Extract the (x, y) coordinate from the center of the cell holding the provided text.  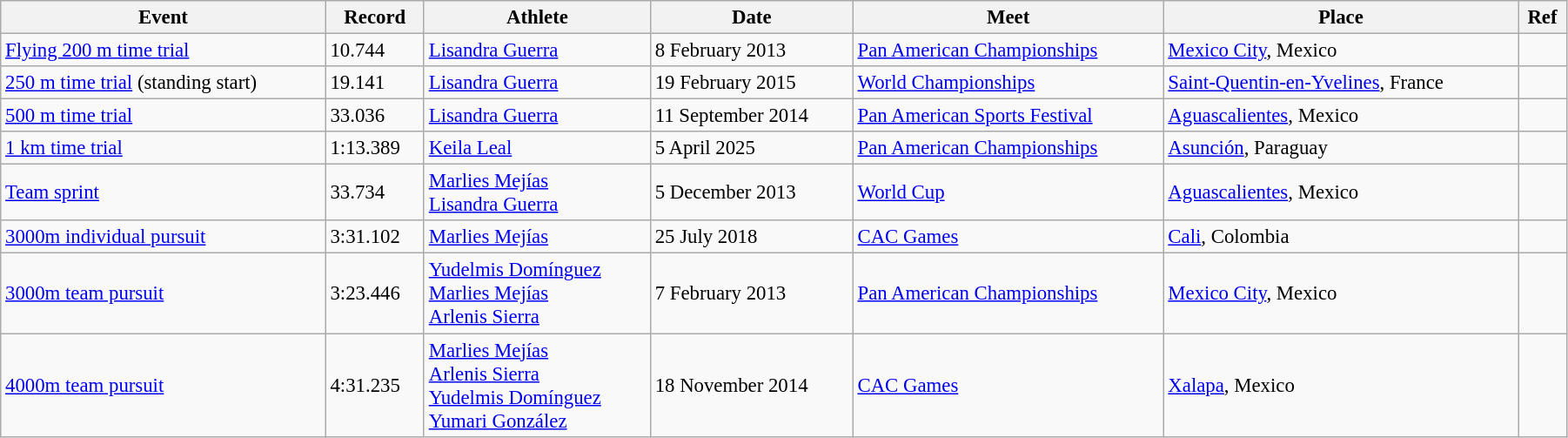
Yudelmis DomínguezMarlies MejíasArlenis Sierra (537, 293)
5 December 2013 (752, 193)
Meet (1008, 17)
500 m time trial (164, 116)
Xalapa, Mexico (1341, 385)
Record (374, 17)
Cali, Colombia (1341, 238)
Asunción, Paraguay (1341, 148)
11 September 2014 (752, 116)
Marlies MejíasLisandra Guerra (537, 193)
Pan American Sports Festival (1008, 116)
1:13.389 (374, 148)
World Championships (1008, 83)
Marlies MejíasArlenis SierraYudelmis DomínguezYumari González (537, 385)
5 April 2025 (752, 148)
250 m time trial (standing start) (164, 83)
33.036 (374, 116)
Athlete (537, 17)
7 February 2013 (752, 293)
10.744 (374, 51)
Ref (1543, 17)
18 November 2014 (752, 385)
World Cup (1008, 193)
8 February 2013 (752, 51)
Team sprint (164, 193)
3:23.446 (374, 293)
3000m individual pursuit (164, 238)
Saint-Quentin-en-Yvelines, France (1341, 83)
Event (164, 17)
Place (1341, 17)
33.734 (374, 193)
1 km time trial (164, 148)
Flying 200 m time trial (164, 51)
19 February 2015 (752, 83)
3000m team pursuit (164, 293)
Marlies Mejías (537, 238)
Keila Leal (537, 148)
19.141 (374, 83)
4:31.235 (374, 385)
3:31.102 (374, 238)
25 July 2018 (752, 238)
4000m team pursuit (164, 385)
Date (752, 17)
